Scan for the cell matching the given text and deliver its [x, y] coordinate at center. 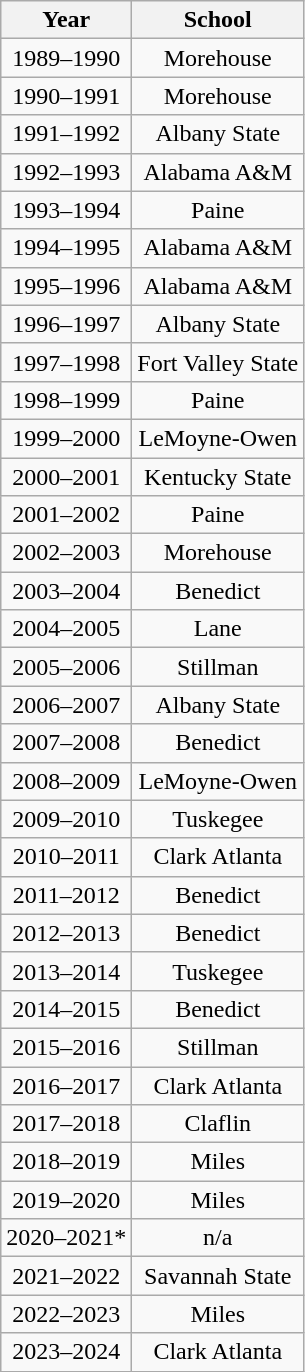
2008–2009 [66, 781]
2021–2022 [66, 1276]
Claflin [218, 1124]
2002–2003 [66, 553]
School [218, 20]
1996–1997 [66, 324]
n/a [218, 1238]
2004–2005 [66, 629]
1997–1998 [66, 362]
Kentucky State [218, 477]
1994–1995 [66, 248]
2018–2019 [66, 1162]
2000–2001 [66, 477]
2019–2020 [66, 1200]
2006–2007 [66, 705]
2012–2013 [66, 933]
2001–2002 [66, 515]
1995–1996 [66, 286]
2013–2014 [66, 971]
2014–2015 [66, 1009]
2009–2010 [66, 819]
2020–2021* [66, 1238]
Year [66, 20]
2005–2006 [66, 667]
1992–1993 [66, 172]
2011–2012 [66, 895]
1998–1999 [66, 400]
2022–2023 [66, 1314]
Fort Valley State [218, 362]
1990–1991 [66, 96]
2007–2008 [66, 743]
1989–1990 [66, 58]
2003–2004 [66, 591]
2015–2016 [66, 1047]
1993–1994 [66, 210]
2016–2017 [66, 1085]
1999–2000 [66, 438]
2017–2018 [66, 1124]
2010–2011 [66, 857]
Savannah State [218, 1276]
Lane [218, 629]
2023–2024 [66, 1352]
1991–1992 [66, 134]
